Provide the [x, y] coordinate of the cell's center where the given text is located.  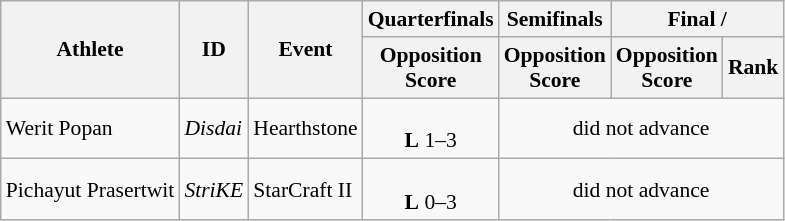
StarCraft II [305, 190]
Semifinals [555, 19]
L 1–3 [431, 128]
ID [214, 50]
Final / [698, 19]
Hearthstone [305, 128]
Werit Popan [90, 128]
L 0–3 [431, 190]
Athlete [90, 50]
Pichayut Prasertwit [90, 190]
Quarterfinals [431, 19]
Disdai [214, 128]
Event [305, 50]
Rank [754, 68]
StriKE [214, 190]
